Search for the cell housing the specified text and yield its (X, Y) center coordinate. 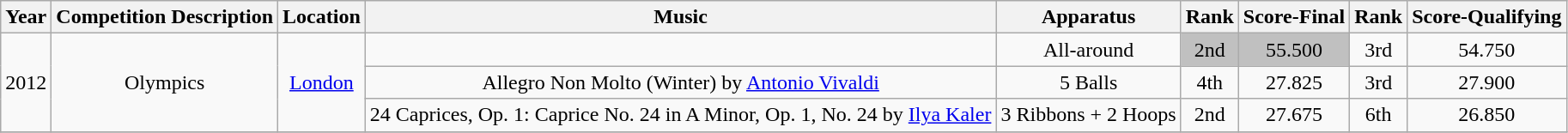
3 Ribbons + 2 Hoops (1089, 115)
Year (26, 17)
Score-Qualifying (1487, 17)
26.850 (1487, 115)
Score-Final (1293, 17)
27.675 (1293, 115)
Location (322, 17)
Apparatus (1089, 17)
Olympics (165, 82)
Competition Description (165, 17)
54.750 (1487, 50)
London (322, 82)
4th (1209, 82)
27.900 (1487, 82)
24 Caprices, Op. 1: Caprice No. 24 in A Minor, Op. 1, No. 24 by Ilya Kaler (680, 115)
5 Balls (1089, 82)
55.500 (1293, 50)
6th (1379, 115)
All-around (1089, 50)
Music (680, 17)
2012 (26, 82)
Allegro Non Molto (Winter) by Antonio Vivaldi (680, 82)
27.825 (1293, 82)
